Return [X, Y] of the center of cell containing provided text 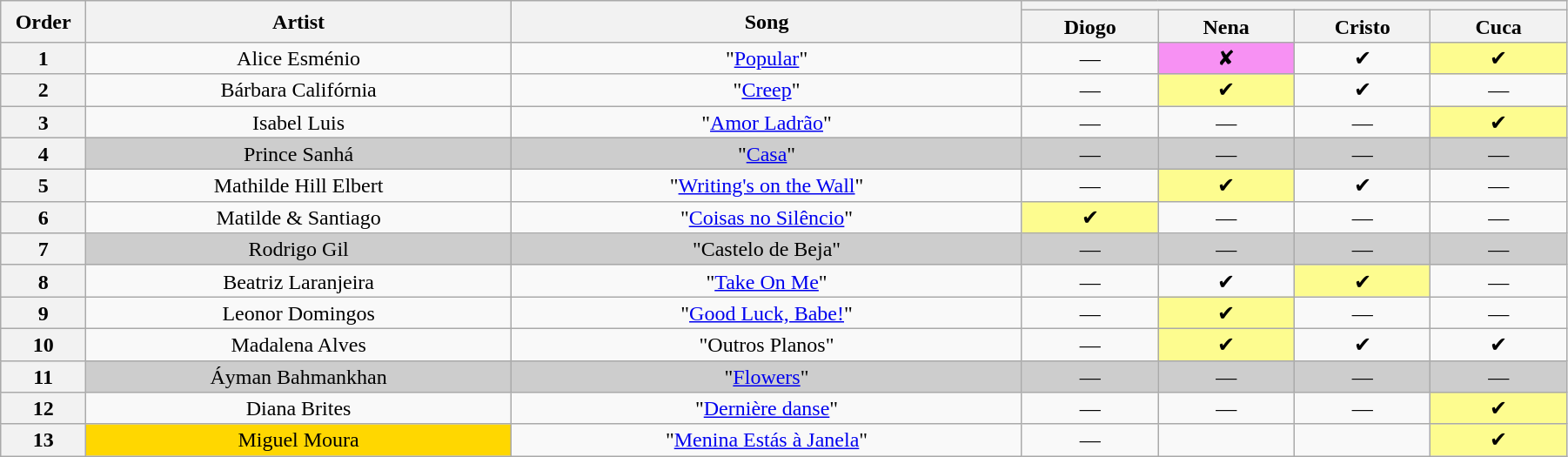
6 [44, 218]
Diana Brites [299, 409]
Beatriz Laranjeira [299, 280]
"Castelo de Beja" [767, 249]
"Good Luck, Babe!" [767, 313]
Diogo [1089, 26]
2 [44, 91]
"Take On Me" [767, 280]
✘ [1226, 57]
"Outros Planos" [767, 345]
Rodrigo Gil [299, 249]
10 [44, 345]
Song [767, 22]
Leonor Domingos [299, 313]
Nena [1226, 26]
Bárbara Califórnia [299, 91]
"Amor Ladrão" [767, 122]
1 [44, 57]
4 [44, 153]
11 [44, 376]
Artist [299, 22]
Miguel Moura [299, 440]
Matilde & Santiago [299, 218]
8 [44, 280]
Mathilde Hill Elbert [299, 186]
5 [44, 186]
"Casa" [767, 153]
Prince Sanhá [299, 153]
Cristo [1362, 26]
Order [44, 22]
9 [44, 313]
12 [44, 409]
3 [44, 122]
Cuca [1498, 26]
"Dernière danse" [767, 409]
Isabel Luis [299, 122]
"Creep" [767, 91]
"Popular" [767, 57]
"Writing's on the Wall" [767, 186]
Áyman Bahmankhan [299, 376]
Madalena Alves [299, 345]
13 [44, 440]
"Coisas no Silêncio" [767, 218]
"Menina Estás à Janela" [767, 440]
"Flowers" [767, 376]
Alice Esménio [299, 57]
7 [44, 249]
